Pinpoint the cell where the given text exists, returning its [X, Y] midpoint coordinate. 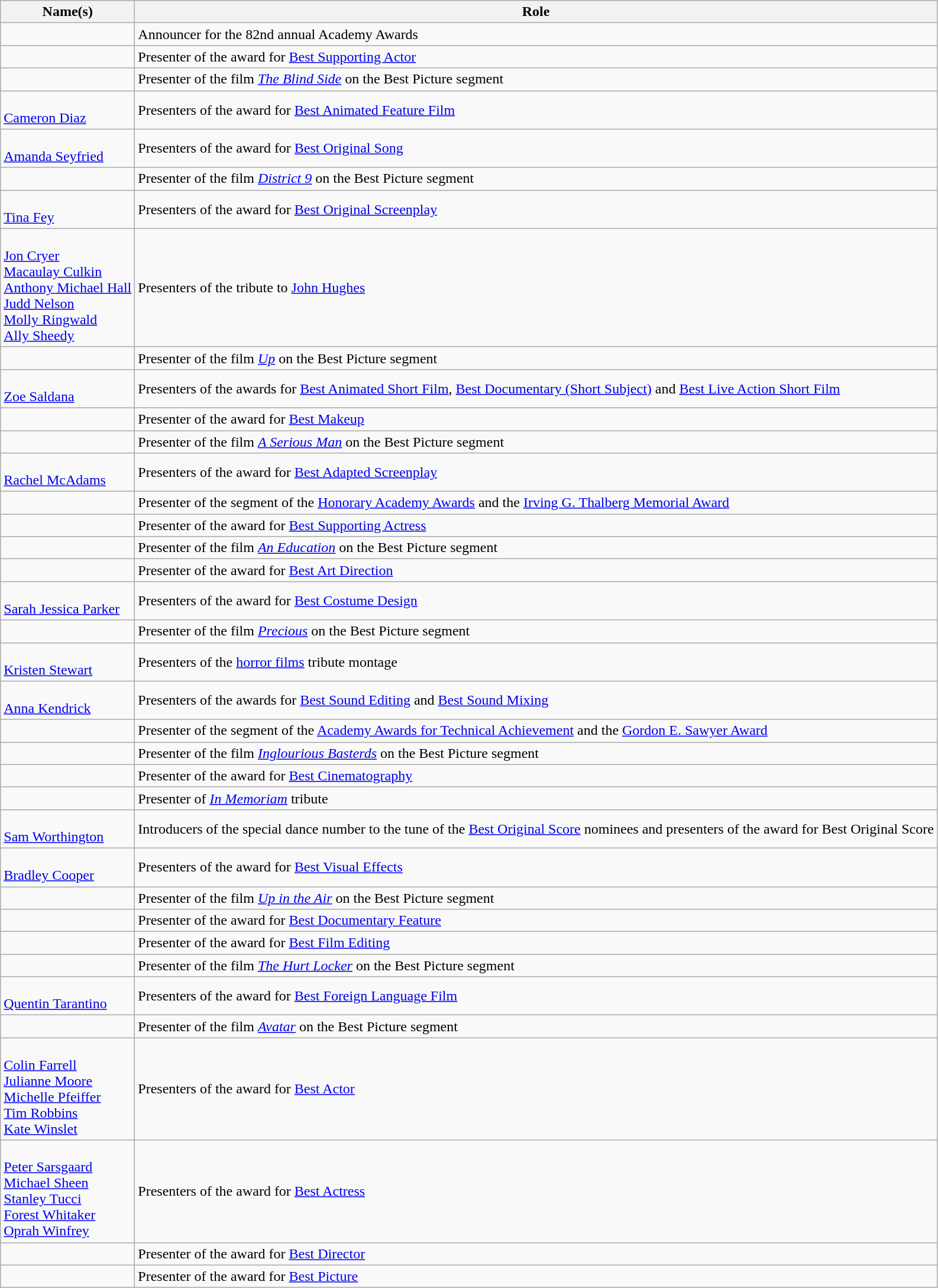
Name(s) [67, 12]
Amanda Seyfried [67, 148]
Rachel McAdams [67, 472]
Presenter of the film District 9 on the Best Picture segment [536, 179]
Presenters of the tribute to John Hughes [536, 288]
Presenters of the award for Best Original Song [536, 148]
Presenters of the award for Best Adapted Screenplay [536, 472]
Bradley Cooper [67, 867]
Sarah Jessica Parker [67, 601]
Cameron Diaz [67, 110]
Presenters of the award for Best Animated Feature Film [536, 110]
Presenter of the award for Best Cinematography [536, 776]
Kristen Stewart [67, 661]
Announcer for the 82nd annual Academy Awards [536, 34]
Presenter of the film The Hurt Locker on the Best Picture segment [536, 966]
Presenter of the film Inglourious Basterds on the Best Picture segment [536, 753]
Presenter of the film Precious on the Best Picture segment [536, 631]
Presenter of the film Avatar on the Best Picture segment [536, 1026]
Presenter of the award for Best Film Editing [536, 943]
Presenters of the awards for Best Animated Short Film, Best Documentary (Short Subject) and Best Live Action Short Film [536, 388]
Presenters of the award for Best Foreign Language Film [536, 996]
Presenters of the horror films tribute montage [536, 661]
Presenters of the award for Best Actress [536, 1192]
Presenters of the award for Best Visual Effects [536, 867]
Zoe Saldana [67, 388]
Presenters of the award for Best Costume Design [536, 601]
Presenter of the award for Best Art Direction [536, 570]
Quentin Tarantino [67, 996]
Anna Kendrick [67, 701]
Introducers of the special dance number to the tune of the Best Original Score nominees and presenters of the award for Best Original Score [536, 828]
Presenter of In Memoriam tribute [536, 798]
Presenter of the film A Serious Man on the Best Picture segment [536, 442]
Presenters of the award for Best Actor [536, 1089]
Presenter of the award for Best Picture [536, 1276]
Presenter of the segment of the Honorary Academy Awards and the Irving G. Thalberg Memorial Award [536, 503]
Jon CryerMacaulay CulkinAnthony Michael HallJudd NelsonMolly RingwaldAlly Sheedy [67, 288]
Presenter of the film Up in the Air on the Best Picture segment [536, 898]
Presenter of the film An Education on the Best Picture segment [536, 548]
Presenter of the film Up on the Best Picture segment [536, 358]
Presenter of the segment of the Academy Awards for Technical Achievement and the Gordon E. Sawyer Award [536, 731]
Tina Fey [67, 209]
Presenters of the award for Best Original Screenplay [536, 209]
Presenter of the award for Best Supporting Actor [536, 57]
Presenter of the film The Blind Side on the Best Picture segment [536, 79]
Presenter of the award for Best Documentary Feature [536, 921]
Presenters of the awards for Best Sound Editing and Best Sound Mixing [536, 701]
Presenter of the award for Best Makeup [536, 419]
Presenter of the award for Best Director [536, 1254]
Peter SarsgaardMichael SheenStanley TucciForest WhitakerOprah Winfrey [67, 1192]
Role [536, 12]
Sam Worthington [67, 828]
Colin FarrellJulianne MooreMichelle PfeifferTim RobbinsKate Winslet [67, 1089]
Presenter of the award for Best Supporting Actress [536, 525]
